Pinpoint the cell where the given text exists, returning its (X, Y) midpoint coordinate. 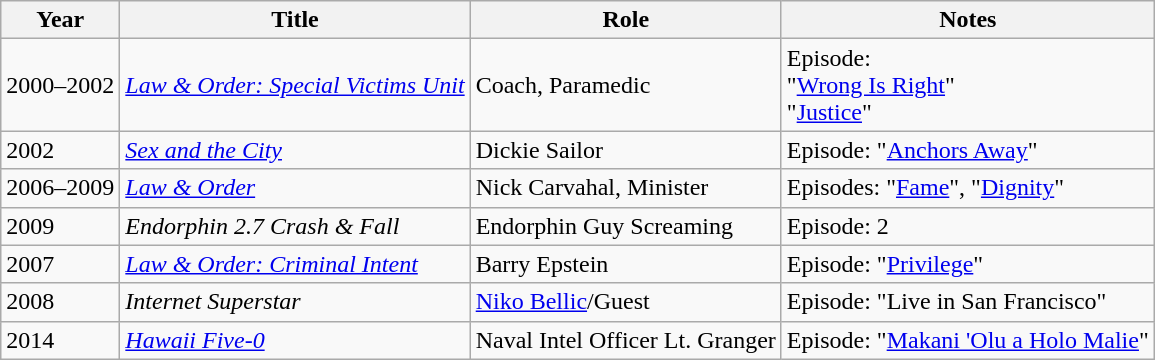
Episode: "Wrong Is Right" "Justice" (968, 85)
Episodes: "Fame", "Dignity" (968, 188)
Coach, Paramedic (626, 85)
Law & Order: Criminal Intent (295, 264)
Episode: "Makani 'Olu a Holo Malie" (968, 340)
Notes (968, 20)
Episode: 2 (968, 226)
Hawaii Five-0 (295, 340)
Year (60, 20)
Sex and the City (295, 150)
2008 (60, 302)
Naval Intel Officer Lt. Granger (626, 340)
2014 (60, 340)
Dickie Sailor (626, 150)
2007 (60, 264)
Endorphin 2.7 Crash & Fall (295, 226)
Nick Carvahal, Minister (626, 188)
Episode: "Privilege" (968, 264)
Barry Epstein (626, 264)
Internet Superstar (295, 302)
2000–2002 (60, 85)
2006–2009 (60, 188)
Role (626, 20)
Law & Order: Special Victims Unit (295, 85)
Title (295, 20)
Episode: "Live in San Francisco" (968, 302)
Episode: "Anchors Away" (968, 150)
Niko Bellic/Guest (626, 302)
Law & Order (295, 188)
Endorphin Guy Screaming (626, 226)
2009 (60, 226)
2002 (60, 150)
